Determine the [X, Y] coordinate at the center of the cell enclosing the given text.  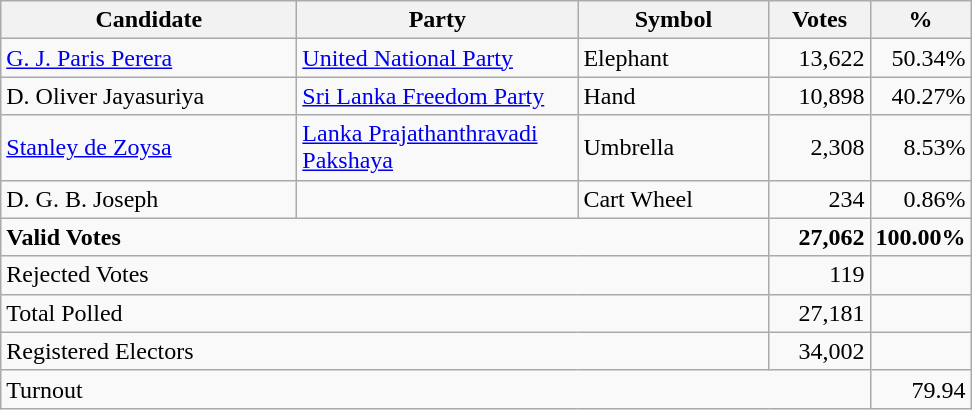
% [920, 20]
27,181 [820, 313]
Rejected Votes [385, 275]
Umbrella [674, 148]
D. G. B. Joseph [149, 199]
10,898 [820, 96]
Candidate [149, 20]
G. J. Paris Perera [149, 58]
13,622 [820, 58]
34,002 [820, 351]
0.86% [920, 199]
D. Oliver Jayasuriya [149, 96]
Total Polled [385, 313]
Turnout [436, 389]
United National Party [438, 58]
50.34% [920, 58]
Stanley de Zoysa [149, 148]
Cart Wheel [674, 199]
79.94 [920, 389]
Lanka Prajathanthravadi Pakshaya [438, 148]
234 [820, 199]
Party [438, 20]
Sri Lanka Freedom Party [438, 96]
40.27% [920, 96]
8.53% [920, 148]
Hand [674, 96]
2,308 [820, 148]
Votes [820, 20]
100.00% [920, 237]
Valid Votes [385, 237]
Registered Electors [385, 351]
27,062 [820, 237]
Elephant [674, 58]
119 [820, 275]
Symbol [674, 20]
